Return [x, y] of the center of cell containing provided text 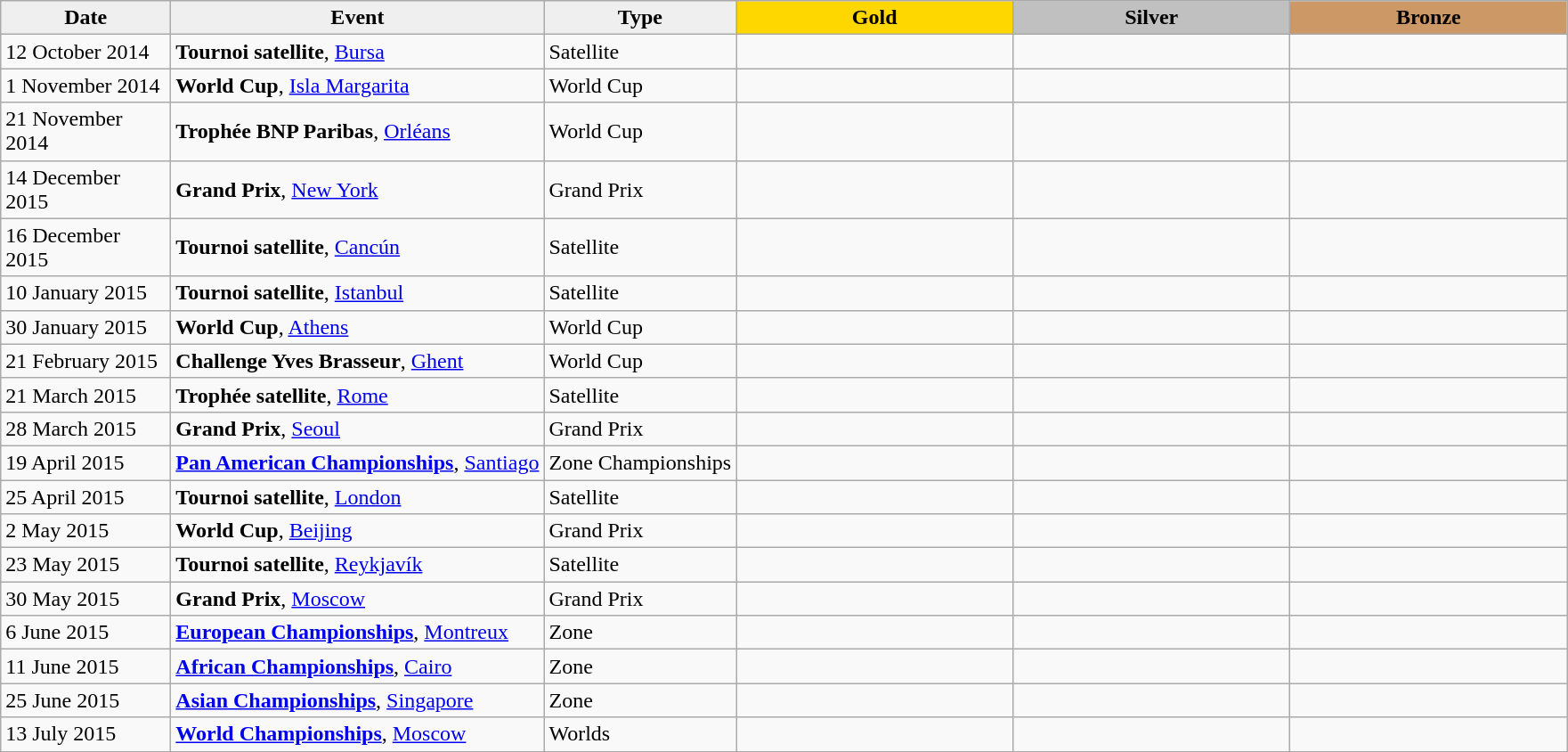
30 May 2015 [85, 599]
Grand Prix, Seoul [358, 429]
Tournoi satellite, Bursa [358, 52]
Date [85, 18]
Grand Prix, New York [358, 189]
10 January 2015 [85, 293]
21 November 2014 [85, 132]
21 March 2015 [85, 395]
World Championships, Moscow [358, 734]
Trophée satellite, Rome [358, 395]
World Cup, Isla Margarita [358, 86]
Pan American Championships, Santiago [358, 462]
28 March 2015 [85, 429]
World Cup, Beijing [358, 531]
African Championships, Cairo [358, 666]
13 July 2015 [85, 734]
Tournoi satellite, Cancún [358, 248]
25 April 2015 [85, 496]
25 June 2015 [85, 700]
Type [640, 18]
Worlds [640, 734]
Silver [1152, 18]
12 October 2014 [85, 52]
Zone Championships [640, 462]
Bronze [1428, 18]
Grand Prix, Moscow [358, 599]
Tournoi satellite, Reykjavík [358, 565]
Tournoi satellite, London [358, 496]
Trophée BNP Paribas, Orléans [358, 132]
European Championships, Montreux [358, 633]
21 February 2015 [85, 361]
16 December 2015 [85, 248]
Event [358, 18]
Gold [874, 18]
14 December 2015 [85, 189]
Challenge Yves Brasseur, Ghent [358, 361]
6 June 2015 [85, 633]
2 May 2015 [85, 531]
19 April 2015 [85, 462]
11 June 2015 [85, 666]
Tournoi satellite, Istanbul [358, 293]
23 May 2015 [85, 565]
Asian Championships, Singapore [358, 700]
30 January 2015 [85, 327]
World Cup, Athens [358, 327]
1 November 2014 [85, 86]
